Extract the [x, y] coordinate from the center of the cell holding the provided text.  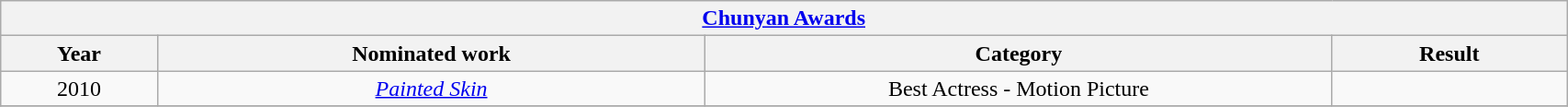
Chunyan Awards [784, 18]
Year [79, 53]
Best Actress - Motion Picture [1019, 89]
Nominated work [432, 53]
2010 [79, 89]
Result [1450, 53]
Category [1019, 53]
Painted Skin [432, 89]
